Locate the cell with the specified text and output its (x, y) center coordinate. 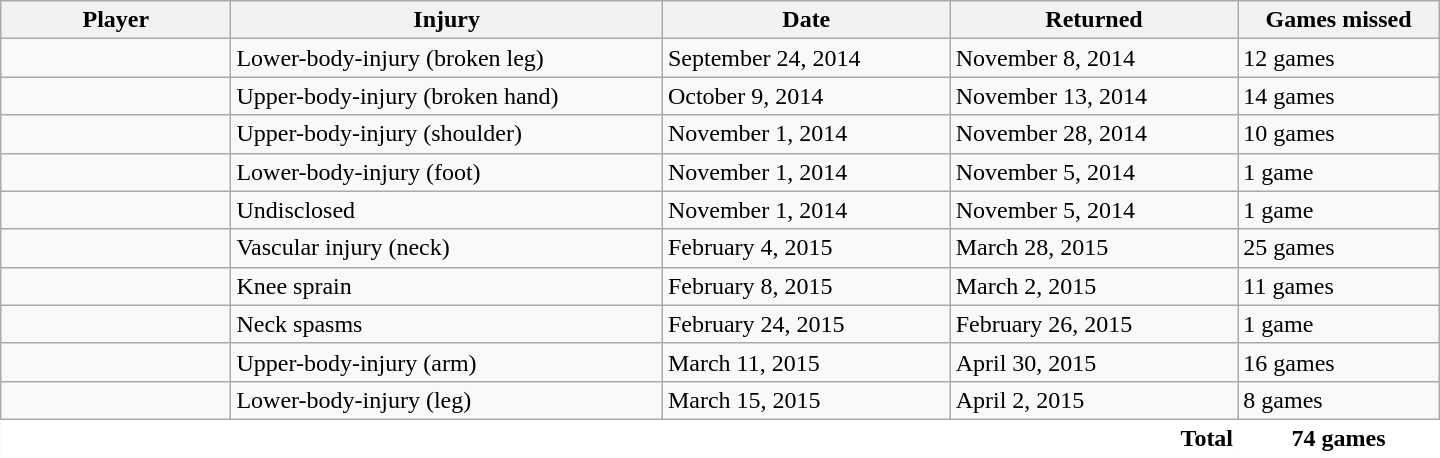
8 games (1338, 400)
April 2, 2015 (1094, 400)
10 games (1338, 134)
14 games (1338, 96)
November 8, 2014 (1094, 58)
11 games (1338, 286)
Neck spasms (447, 324)
Upper-body-injury (shoulder) (447, 134)
November 28, 2014 (1094, 134)
Lower-body-injury (foot) (447, 172)
February 24, 2015 (806, 324)
February 26, 2015 (1094, 324)
Returned (1094, 20)
16 games (1338, 362)
November 13, 2014 (1094, 96)
September 24, 2014 (806, 58)
Lower-body-injury (broken leg) (447, 58)
Vascular injury (neck) (447, 248)
February 8, 2015 (806, 286)
March 2, 2015 (1094, 286)
March 11, 2015 (806, 362)
Date (806, 20)
Player (116, 20)
Knee sprain (447, 286)
February 4, 2015 (806, 248)
Lower-body-injury (leg) (447, 400)
Upper-body-injury (arm) (447, 362)
12 games (1338, 58)
October 9, 2014 (806, 96)
25 games (1338, 248)
Upper-body-injury (broken hand) (447, 96)
74 games (1338, 438)
March 15, 2015 (806, 400)
March 28, 2015 (1094, 248)
Injury (447, 20)
Total (620, 438)
April 30, 2015 (1094, 362)
Games missed (1338, 20)
Undisclosed (447, 210)
